Detect which cell encompasses the target text, then output its (X, Y) center coordinate. 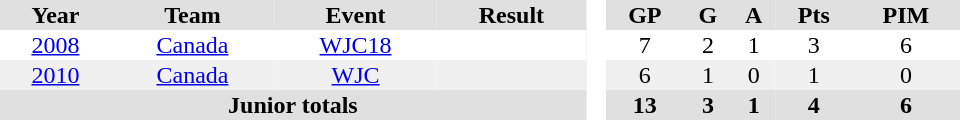
2 (708, 45)
4 (814, 105)
2008 (56, 45)
WJC (356, 75)
PIM (906, 15)
Junior totals (293, 105)
GP (644, 15)
A (754, 15)
Pts (814, 15)
Team (192, 15)
G (708, 15)
13 (644, 105)
WJC18 (356, 45)
7 (644, 45)
Event (356, 15)
Year (56, 15)
Result (512, 15)
2010 (56, 75)
